Pinpoint the cell where the given text exists, returning its [X, Y] midpoint coordinate. 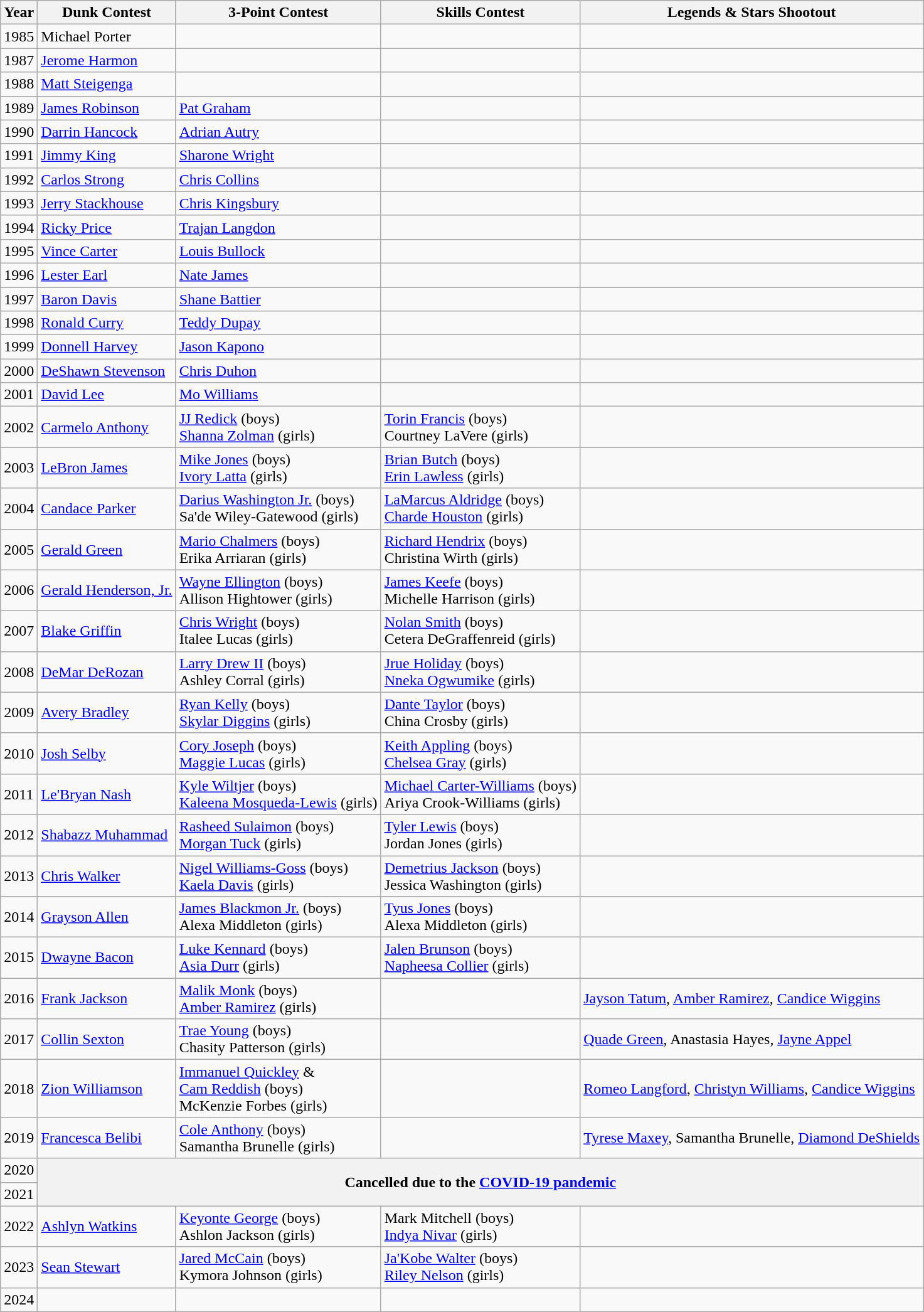
David Lee [107, 395]
Luke Kennard (boys)Asia Durr (girls) [279, 957]
Michael Carter-Williams (boys)Ariya Crook-Williams (girls) [481, 794]
Tyus Jones (boys)Alexa Middleton (girls) [481, 917]
Richard Hendrix (boys)Christina Wirth (girls) [481, 550]
2012 [19, 835]
1987 [19, 60]
Jerry Stackhouse [107, 203]
Frank Jackson [107, 999]
Candace Parker [107, 508]
2013 [19, 876]
Jrue Holiday (boys)Nneka Ogwumike (girls) [481, 671]
1995 [19, 251]
1990 [19, 132]
1992 [19, 179]
Jared McCain (boys)Kymora Johnson (girls) [279, 1267]
DeShawn Stevenson [107, 371]
2015 [19, 957]
Vince Carter [107, 251]
Mark Mitchell (boys)Indya Nivar (girls) [481, 1226]
Ashlyn Watkins [107, 1226]
Dunk Contest [107, 13]
2007 [19, 631]
Nigel Williams-Goss (boys)Kaela Davis (girls) [279, 876]
1993 [19, 203]
Le'Bryan Nash [107, 794]
2016 [19, 999]
Chris Collins [279, 179]
2017 [19, 1039]
Jayson Tatum, Amber Ramirez, Candice Wiggins [751, 999]
2000 [19, 371]
Jerome Harmon [107, 60]
2008 [19, 671]
Dwayne Bacon [107, 957]
Lester Earl [107, 275]
Ricky Price [107, 227]
1985 [19, 36]
Francesca Belibi [107, 1138]
Carmelo Anthony [107, 427]
Larry Drew II (boys)Ashley Corral (girls) [279, 671]
Sharone Wright [279, 156]
2001 [19, 395]
Matt Steigenga [107, 84]
Trae Young (boys)Chasity Patterson (girls) [279, 1039]
1988 [19, 84]
Torin Francis (boys)Courtney LaVere (girls) [481, 427]
Blake Griffin [107, 631]
1997 [19, 299]
2005 [19, 550]
Adrian Autry [279, 132]
Carlos Strong [107, 179]
Malik Monk (boys)Amber Ramirez (girls) [279, 999]
2004 [19, 508]
Chris Duhon [279, 371]
Darius Washington Jr. (boys)Sa'de Wiley-Gatewood (girls) [279, 508]
2021 [19, 1194]
Chris Wright (boys)Italee Lucas (girls) [279, 631]
Romeo Langford, Christyn Williams, Candice Wiggins [751, 1089]
Immanuel Quickley &Cam Reddish (boys)McKenzie Forbes (girls) [279, 1089]
Mo Williams [279, 395]
LaMarcus Aldridge (boys)Charde Houston (girls) [481, 508]
2003 [19, 468]
Louis Bullock [279, 251]
Demetrius Jackson (boys)Jessica Washington (girls) [481, 876]
Jimmy King [107, 156]
Jalen Brunson (boys)Napheesa Collier (girls) [481, 957]
Shabazz Muhammad [107, 835]
Kyle Wiltjer (boys)Kaleena Mosqueda-Lewis (girls) [279, 794]
Year [19, 13]
Trajan Langdon [279, 227]
James Blackmon Jr. (boys)Alexa Middleton (girls) [279, 917]
2019 [19, 1138]
2009 [19, 713]
2014 [19, 917]
Brian Butch (boys)Erin Lawless (girls) [481, 468]
Cole Anthony (boys)Samantha Brunelle (girls) [279, 1138]
1998 [19, 323]
2024 [19, 1299]
Cancelled due to the COVID-19 pandemic [481, 1182]
2006 [19, 590]
Collin Sexton [107, 1039]
Mario Chalmers (boys)Erika Arriaran (girls) [279, 550]
2010 [19, 753]
JJ Redick (boys)Shanna Zolman (girls) [279, 427]
1991 [19, 156]
Dante Taylor (boys)China Crosby (girls) [481, 713]
Legends & Stars Shootout [751, 13]
Tyrese Maxey, Samantha Brunelle, Diamond DeShields [751, 1138]
Donnell Harvey [107, 347]
Zion Williamson [107, 1089]
Ronald Curry [107, 323]
2002 [19, 427]
Gerald Green [107, 550]
2011 [19, 794]
Josh Selby [107, 753]
Skills Contest [481, 13]
Gerald Henderson, Jr. [107, 590]
Ryan Kelly (boys)Skylar Diggins (girls) [279, 713]
Mike Jones (boys)Ivory Latta (girls) [279, 468]
Keyonte George (boys)Ashlon Jackson (girls) [279, 1226]
Nate James [279, 275]
1999 [19, 347]
Keith Appling (boys)Chelsea Gray (girls) [481, 753]
2020 [19, 1170]
Chris Kingsbury [279, 203]
Cory Joseph (boys)Maggie Lucas (girls) [279, 753]
Chris Walker [107, 876]
1989 [19, 108]
3-Point Contest [279, 13]
Tyler Lewis (boys)Jordan Jones (girls) [481, 835]
Sean Stewart [107, 1267]
Michael Porter [107, 36]
Darrin Hancock [107, 132]
Pat Graham [279, 108]
1994 [19, 227]
Grayson Allen [107, 917]
2022 [19, 1226]
2018 [19, 1089]
2023 [19, 1267]
Nolan Smith (boys)Cetera DeGraffenreid (girls) [481, 631]
James Keefe (boys)Michelle Harrison (girls) [481, 590]
Wayne Ellington (boys)Allison Hightower (girls) [279, 590]
Shane Battier [279, 299]
1996 [19, 275]
Rasheed Sulaimon (boys)Morgan Tuck (girls) [279, 835]
Ja'Kobe Walter (boys)Riley Nelson (girls) [481, 1267]
Avery Bradley [107, 713]
Quade Green, Anastasia Hayes, Jayne Appel [751, 1039]
LeBron James [107, 468]
Teddy Dupay [279, 323]
James Robinson [107, 108]
Baron Davis [107, 299]
DeMar DeRozan [107, 671]
Jason Kapono [279, 347]
